Search for the cell housing the specified text and yield its (x, y) center coordinate. 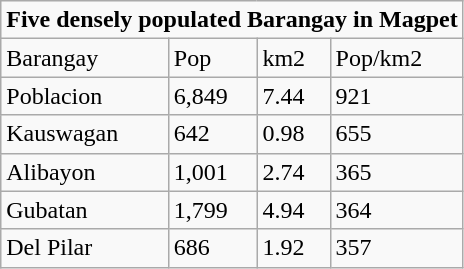
Barangay (85, 58)
364 (396, 210)
4.94 (294, 210)
2.74 (294, 172)
655 (396, 134)
km2 (294, 58)
Poblacion (85, 96)
6,849 (212, 96)
Alibayon (85, 172)
Kauswagan (85, 134)
921 (396, 96)
Gubatan (85, 210)
0.98 (294, 134)
686 (212, 248)
Pop (212, 58)
1,799 (212, 210)
Five densely populated Barangay in Magpet (232, 20)
642 (212, 134)
Del Pilar (85, 248)
7.44 (294, 96)
365 (396, 172)
1.92 (294, 248)
Pop/km2 (396, 58)
357 (396, 248)
1,001 (212, 172)
